From the cell containing the given text, extract its center point as [x, y] coordinate. 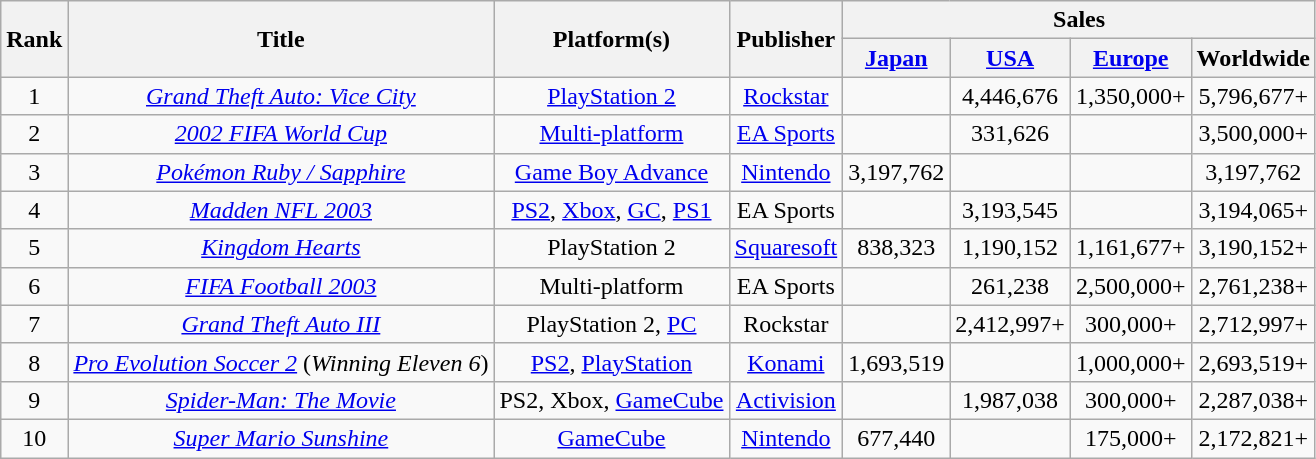
331,626 [1010, 134]
PS2, PlayStation [612, 362]
1,350,000+ [1130, 96]
Publisher [786, 39]
8 [34, 362]
175,000+ [1130, 438]
2,693,519+ [1253, 362]
2,712,997+ [1253, 324]
7 [34, 324]
2,761,238+ [1253, 286]
3 [34, 172]
Spider-Man: The Movie [281, 400]
Game Boy Advance [612, 172]
1,190,152 [1010, 248]
Squaresoft [786, 248]
USA [1010, 58]
4,446,676 [1010, 96]
Japan [896, 58]
PS2, Xbox, GameCube [612, 400]
838,323 [896, 248]
1,987,038 [1010, 400]
Super Mario Sunshine [281, 438]
Grand Theft Auto III [281, 324]
Pokémon Ruby / Sapphire [281, 172]
2,500,000+ [1130, 286]
3,190,152+ [1253, 248]
6 [34, 286]
Activision [786, 400]
2 [34, 134]
GameCube [612, 438]
677,440 [896, 438]
Sales [1080, 20]
Platform(s) [612, 39]
Worldwide [1253, 58]
2,287,038+ [1253, 400]
3,194,065+ [1253, 210]
1,000,000+ [1130, 362]
Title [281, 39]
Kingdom Hearts [281, 248]
9 [34, 400]
Konami [786, 362]
261,238 [1010, 286]
3,500,000+ [1253, 134]
Europe [1130, 58]
PlayStation 2, PC [612, 324]
1 [34, 96]
10 [34, 438]
4 [34, 210]
5,796,677+ [1253, 96]
PS2, Xbox, GC, PS1 [612, 210]
Rank [34, 39]
2002 FIFA World Cup [281, 134]
1,693,519 [896, 362]
5 [34, 248]
Madden NFL 2003 [281, 210]
3,193,545 [1010, 210]
2,412,997+ [1010, 324]
2,172,821+ [1253, 438]
Grand Theft Auto: Vice City [281, 96]
Pro Evolution Soccer 2 (Winning Eleven 6) [281, 362]
1,161,677+ [1130, 248]
FIFA Football 2003 [281, 286]
